Return (x, y) of the center of cell containing provided text 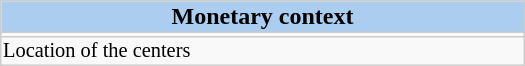
Location of the centers (263, 51)
Monetary context (263, 17)
